Locate the cell with the specified text and output its (x, y) center coordinate. 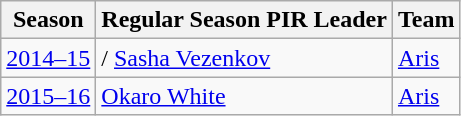
2014–15 (48, 58)
/ Sasha Vezenkov (244, 58)
Season (48, 20)
Regular Season PIR Leader (244, 20)
Team (426, 20)
2015–16 (48, 96)
Okaro White (244, 96)
